Provide the [x, y] coordinate of the cell's center where the given text is located.  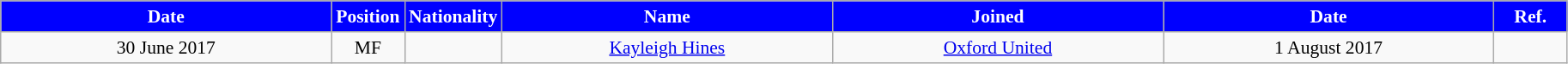
Joined [998, 16]
Oxford United [998, 48]
1 August 2017 [1329, 48]
Ref. [1530, 16]
Position [368, 16]
Kayleigh Hines [666, 48]
Name [666, 16]
30 June 2017 [167, 48]
MF [368, 48]
Nationality [453, 16]
